Identify which cell holds the provided text, then report its [x, y] central coordinate. 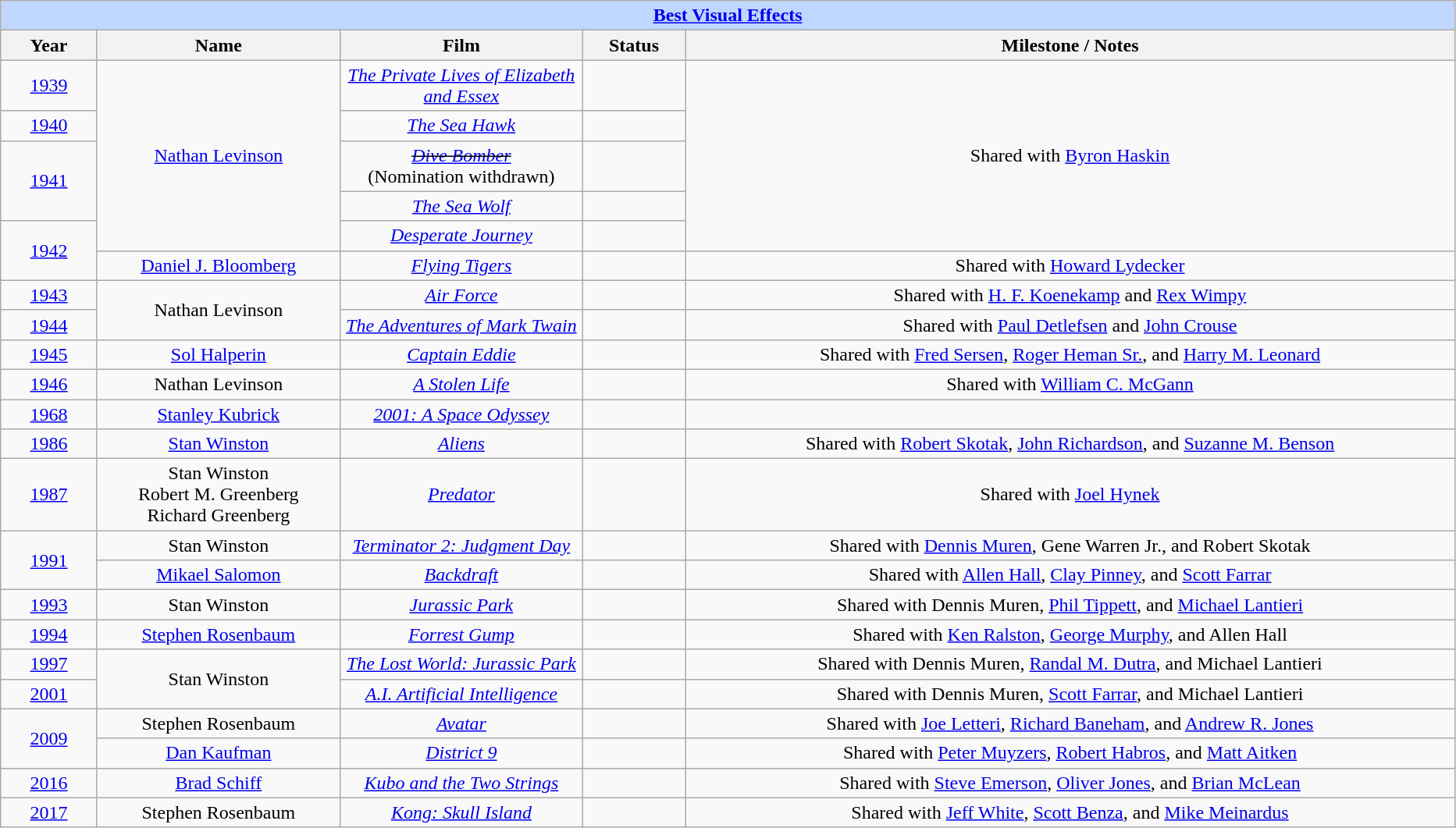
Jurassic Park [461, 605]
Flying Tigers [461, 265]
Shared with Dennis Muren, Scott Farrar, and Michael Lantieri [1070, 694]
Shared with Jeff White, Scott Benza, and Mike Meinardus [1070, 812]
1942 [49, 251]
1941 [49, 181]
1993 [49, 605]
1945 [49, 354]
1994 [49, 634]
Shared with Paul Detlefsen and John Crouse [1070, 325]
Stan WinstonRobert M. GreenbergRichard Greenberg [219, 495]
The Lost World: Jurassic Park [461, 664]
Milestone / Notes [1070, 45]
Avatar [461, 723]
Shared with Byron Haskin [1070, 155]
1991 [49, 560]
1940 [49, 126]
The Adventures of Mark Twain [461, 325]
Shared with Joe Letteri, Richard Baneham, and Andrew R. Jones [1070, 723]
Kong: Skull Island [461, 812]
Backdraft [461, 575]
Forrest Gump [461, 634]
Shared with Robert Skotak, John Richardson, and Suzanne M. Benson [1070, 444]
2001 [49, 694]
Shared with Allen Hall, Clay Pinney, and Scott Farrar [1070, 575]
Best Visual Effects [728, 16]
Kubo and the Two Strings [461, 783]
Stanley Kubrick [219, 414]
1946 [49, 384]
Mikael Salomon [219, 575]
1987 [49, 495]
2017 [49, 812]
The Private Lives of Elizabeth and Essex [461, 86]
The Sea Wolf [461, 206]
Shared with Steve Emerson, Oliver Jones, and Brian McLean [1070, 783]
Daniel J. Bloomberg [219, 265]
A.I. Artificial Intelligence [461, 694]
2001: A Space Odyssey [461, 414]
Shared with Howard Lydecker [1070, 265]
Captain Eddie [461, 354]
2016 [49, 783]
Year [49, 45]
Film [461, 45]
Shared with Ken Ralston, George Murphy, and Allen Hall [1070, 634]
1997 [49, 664]
1944 [49, 325]
Shared with Dennis Muren, Randal M. Dutra, and Michael Lantieri [1070, 664]
Status [634, 45]
Dive Bomber(Nomination withdrawn) [461, 165]
A Stolen Life [461, 384]
1939 [49, 86]
1968 [49, 414]
Predator [461, 495]
District 9 [461, 753]
Air Force [461, 295]
Shared with Dennis Muren, Gene Warren Jr., and Robert Skotak [1070, 545]
1943 [49, 295]
Dan Kaufman [219, 753]
Name [219, 45]
Shared with Dennis Muren, Phil Tippett, and Michael Lantieri [1070, 605]
Shared with Fred Sersen, Roger Heman Sr., and Harry M. Leonard [1070, 354]
Sol Halperin [219, 354]
Terminator 2: Judgment Day [461, 545]
Shared with Joel Hynek [1070, 495]
Desperate Journey [461, 236]
The Sea Hawk [461, 126]
Shared with Peter Muyzers, Robert Habros, and Matt Aitken [1070, 753]
Shared with William C. McGann [1070, 384]
Shared with H. F. Koenekamp and Rex Wimpy [1070, 295]
1986 [49, 444]
Brad Schiff [219, 783]
Aliens [461, 444]
2009 [49, 738]
